Provide the [X, Y] coordinate of the cell's center where the given text is located.  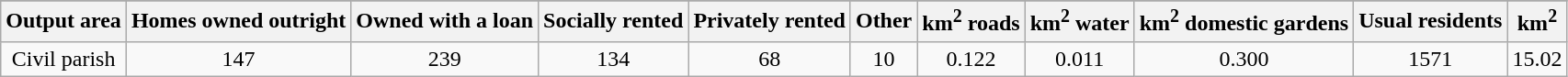
Output area [64, 22]
68 [770, 59]
Privately rented [770, 22]
134 [614, 59]
km2 roads [971, 22]
km2 water [1079, 22]
10 [883, 59]
Owned with a loan [445, 22]
km2 domestic gardens [1244, 22]
0.122 [971, 59]
1571 [1430, 59]
147 [238, 59]
Other [883, 22]
0.011 [1079, 59]
15.02 [1537, 59]
km2 [1537, 22]
Homes owned outright [238, 22]
0.300 [1244, 59]
239 [445, 59]
Socially rented [614, 22]
Civil parish [64, 59]
Usual residents [1430, 22]
